Identify which cell holds the provided text, then report its [X, Y] central coordinate. 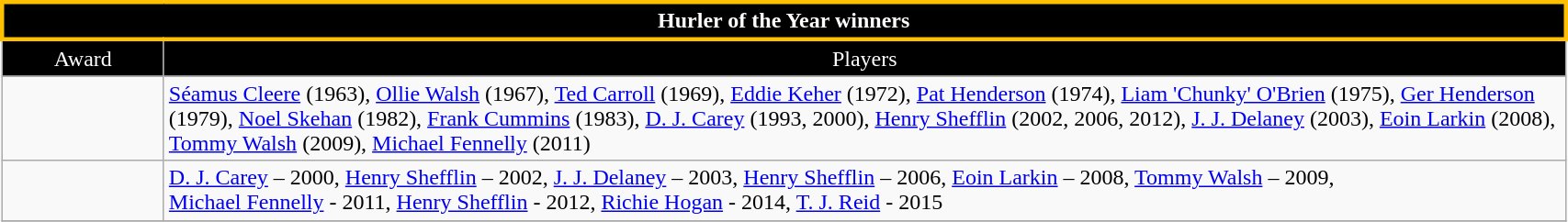
Hurler of the Year winners [784, 20]
Players [864, 58]
Award [83, 58]
